Search for the cell housing the specified text and yield its (X, Y) center coordinate. 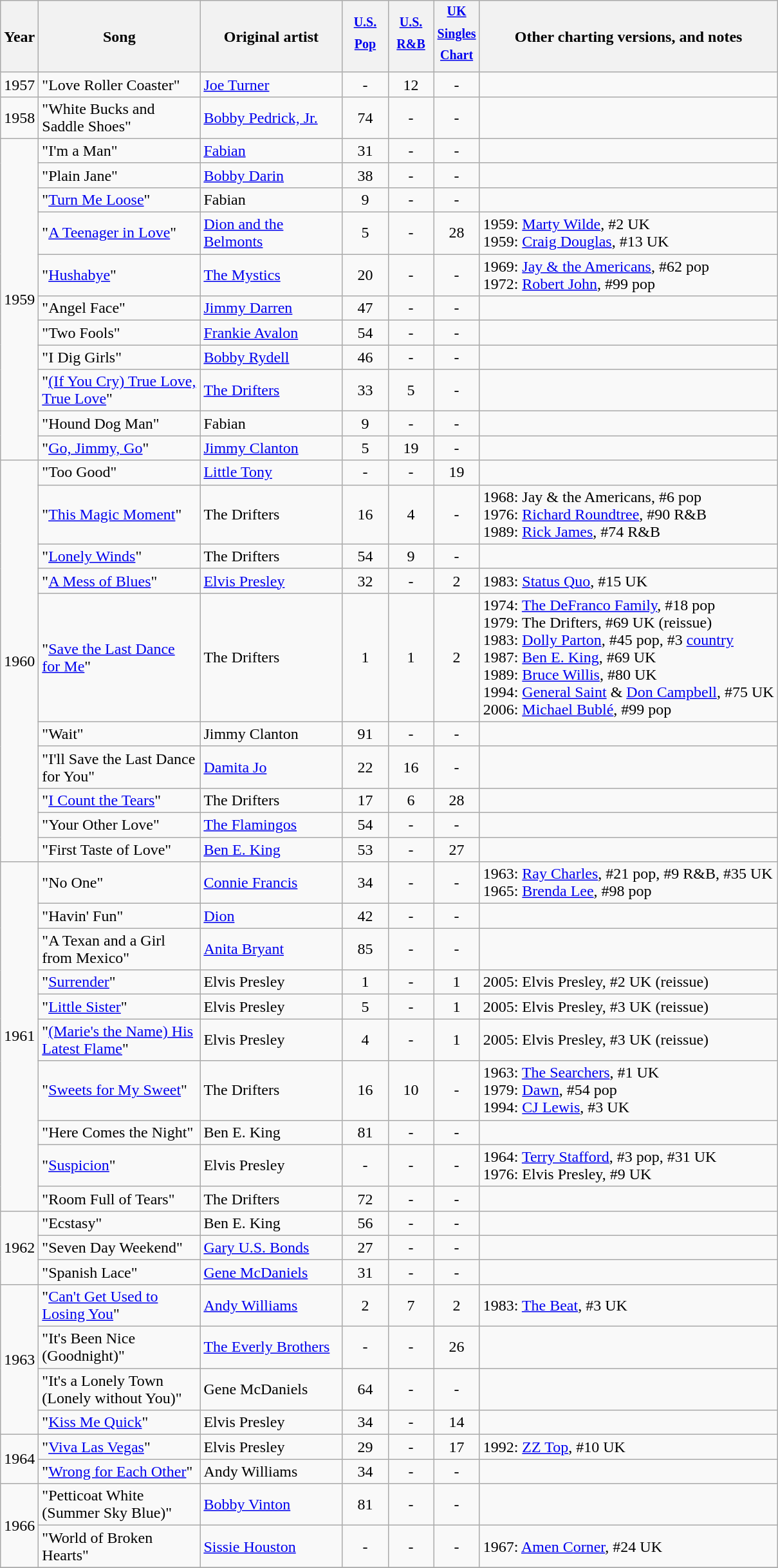
42 (366, 916)
"Kiss Me Quick" (120, 1423)
"Wait" (120, 734)
"Surrender" (120, 982)
22 (366, 767)
Bobby Pedrick, Jr. (272, 117)
1963 (19, 1359)
"Here Comes the Night" (120, 1132)
10 (411, 1090)
"Wrong for Each Other" (120, 1471)
"World of Broken Hearts" (120, 1546)
1958 (19, 117)
1963: Ray Charles, #21 pop, #9 R&B, #35 UK1965: Brenda Lee, #98 pop (628, 883)
1962 (19, 1247)
"Viva Las Vegas" (120, 1447)
U.S. Pop (366, 37)
1992: ZZ Top, #10 UK (628, 1447)
"(If You Cry) True Love, True Love" (120, 390)
1961 (19, 1036)
Dion and the Belmonts (272, 233)
"I Dig Girls" (120, 357)
"White Bucks and Saddle Shoes" (120, 117)
91 (366, 734)
1960 (19, 661)
"Room Full of Tears" (120, 1199)
UK Singles Chart (457, 37)
The Flamingos (272, 825)
"(Marie's the Name) His Latest Flame" (120, 1040)
"A Teenager in Love" (120, 233)
"Turn Me Loose" (120, 200)
1968: Jay & the Americans, #6 pop1976: Richard Roundtree, #90 R&B1989: Rick James, #74 R&B (628, 514)
"Seven Day Weekend" (120, 1247)
The Everly Brothers (272, 1348)
"Your Other Love" (120, 825)
47 (366, 308)
"Hound Dog Man" (120, 424)
U.S. R&B (411, 37)
32 (366, 581)
"Lonely Winds" (120, 556)
"Petticoat White (Summer Sky Blue)" (120, 1505)
"A Texan and a Girl from Mexico" (120, 949)
Year (19, 37)
64 (366, 1389)
1959: Marty Wilde, #2 UK1959: Craig Douglas, #13 UK (628, 233)
85 (366, 949)
53 (366, 850)
Frankie Avalon (272, 333)
26 (457, 1348)
Song (120, 37)
33 (366, 390)
Other charting versions, and notes (628, 37)
"I'm a Man" (120, 151)
74 (366, 117)
Bobby Darin (272, 175)
20 (366, 275)
12 (411, 84)
1969: Jay & the Americans, #62 pop1972: Robert John, #99 pop (628, 275)
1957 (19, 84)
1983: The Beat, #3 UK (628, 1305)
1964: Terry Stafford, #3 pop, #31 UK1976: Elvis Presley, #9 UK (628, 1165)
"First Taste of Love" (120, 850)
Bobby Vinton (272, 1505)
2005: Elvis Presley, #2 UK (reissue) (628, 982)
"Angel Face" (120, 308)
72 (366, 1199)
"Plain Jane" (120, 175)
1964 (19, 1459)
"I Count the Tears" (120, 801)
"It's Been Nice (Goodnight)" (120, 1348)
"It's a Lonely Town (Lonely without You)" (120, 1389)
Sissie Houston (272, 1546)
Gary U.S. Bonds (272, 1247)
"Havin' Fun" (120, 916)
1983: Status Quo, #15 UK (628, 581)
"A Mess of Blues" (120, 581)
"No One" (120, 883)
14 (457, 1423)
Bobby Rydell (272, 357)
29 (366, 1447)
"Too Good" (120, 472)
"Suspicion" (120, 1165)
1966 (19, 1526)
"Sweets for My Sweet" (120, 1090)
"Ecstasy" (120, 1223)
7 (411, 1305)
"Love Roller Coaster" (120, 84)
"Save the Last Dance for Me" (120, 657)
38 (366, 175)
"Spanish Lace" (120, 1272)
"Can't Get Used to Losing You" (120, 1305)
Connie Francis (272, 883)
"Two Fools" (120, 333)
1963: The Searchers, #1 UK1979: Dawn, #54 pop1994: CJ Lewis, #3 UK (628, 1090)
1959 (19, 299)
Dion (272, 916)
"Hushabye" (120, 275)
"Go, Jimmy, Go" (120, 448)
Damita Jo (272, 767)
Joe Turner (272, 84)
"Little Sister" (120, 1007)
Anita Bryant (272, 949)
"I'll Save the Last Dance for You" (120, 767)
"This Magic Moment" (120, 514)
6 (411, 801)
Original artist (272, 37)
1967: Amen Corner, #24 UK (628, 1546)
56 (366, 1223)
Little Tony (272, 472)
46 (366, 357)
Jimmy Darren (272, 308)
The Mystics (272, 275)
